Extract the [X, Y] coordinate from the center of the cell holding the provided text.  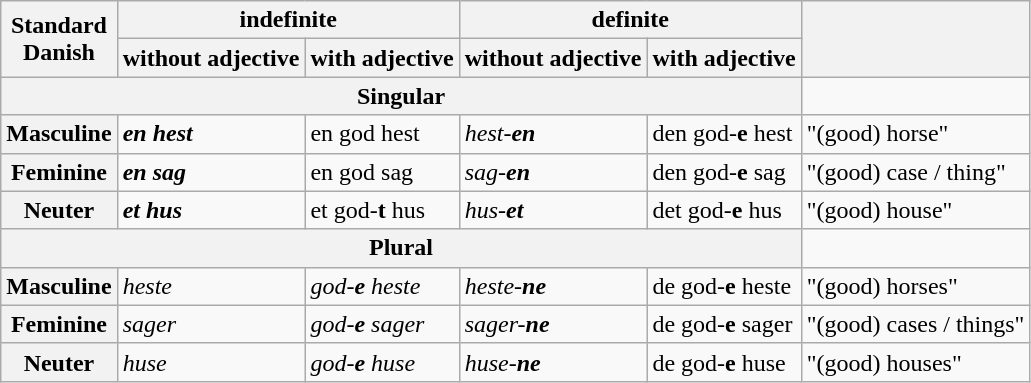
sag-en [553, 172]
en god sag [382, 172]
definite [630, 20]
sager [211, 324]
god-e heste [382, 286]
heste-ne [553, 286]
god-e sager [382, 324]
hest-en [553, 134]
huse-ne [553, 362]
indefinite [288, 20]
de god-e heste [724, 286]
"(good) houses" [916, 362]
en sag [211, 172]
god-e huse [382, 362]
"(good) house" [916, 210]
et hus [211, 210]
huse [211, 362]
StandardDanish [59, 39]
de god-e huse [724, 362]
"(good) cases / things" [916, 324]
en hest [211, 134]
en god hest [382, 134]
Plural [402, 248]
Singular [402, 96]
"(good) case / thing" [916, 172]
den god-e hest [724, 134]
heste [211, 286]
de god-e sager [724, 324]
den god-e sag [724, 172]
det god-e hus [724, 210]
sager-ne [553, 324]
"(good) horses" [916, 286]
hus-et [553, 210]
"(good) horse" [916, 134]
et god-t hus [382, 210]
